Provide the [x, y] coordinate of the cell's center where the given text is located.  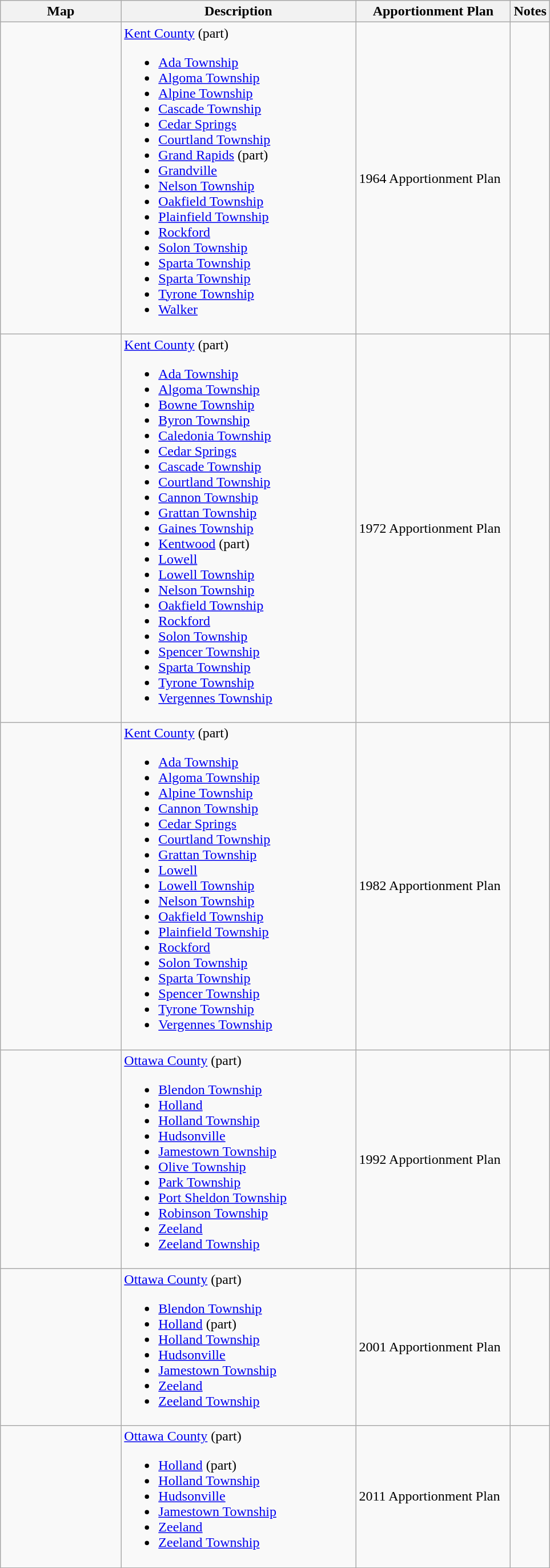
Ottawa County (part)Holland (part)Holland TownshipHudsonvilleJamestown TownshipZeelandZeeland Township [239, 1497]
1982 Apportionment Plan [433, 886]
Notes [530, 11]
Ottawa County (part)Blendon TownshipHolland (part)Holland TownshipHudsonvilleJamestown TownshipZeelandZeeland Township [239, 1347]
1972 Apportionment Plan [433, 528]
Description [239, 11]
2011 Apportionment Plan [433, 1497]
Map [61, 11]
2001 Apportionment Plan [433, 1347]
Apportionment Plan [433, 11]
1964 Apportionment Plan [433, 178]
1992 Apportionment Plan [433, 1159]
